Detect which cell encompasses the target text, then output its [x, y] center coordinate. 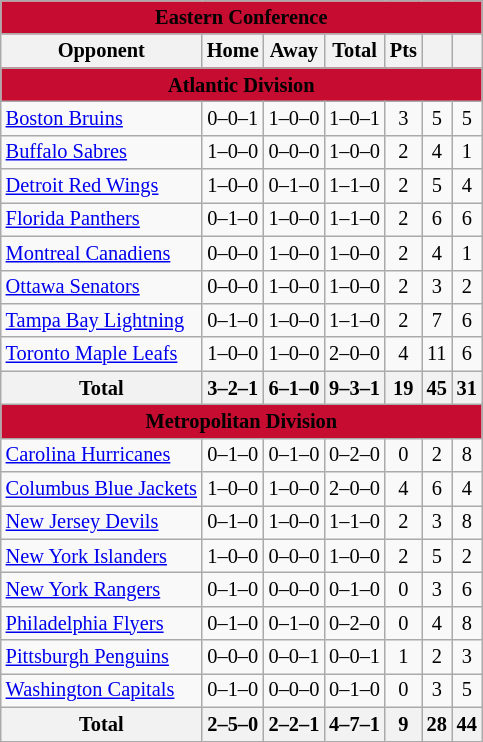
19 [404, 388]
Pts [404, 51]
Atlantic Division [242, 85]
31 [467, 388]
2–5–0 [233, 724]
Carolina Hurricanes [102, 455]
Detroit Red Wings [102, 186]
3–2–1 [233, 388]
Ottawa Senators [102, 287]
9 [404, 724]
Toronto Maple Leafs [102, 354]
Metropolitan Division [242, 421]
Washington Capitals [102, 690]
Away [294, 51]
45 [437, 388]
2–2–1 [294, 724]
Tampa Bay Lightning [102, 320]
Montreal Canadiens [102, 253]
7 [437, 320]
Opponent [102, 51]
44 [467, 724]
New York Islanders [102, 556]
Philadelphia Flyers [102, 623]
Florida Panthers [102, 219]
Columbus Blue Jackets [102, 489]
4–7–1 [354, 724]
Buffalo Sabres [102, 152]
9–3–1 [354, 388]
1–0–1 [354, 118]
Eastern Conference [242, 17]
28 [437, 724]
Pittsburgh Penguins [102, 657]
New Jersey Devils [102, 522]
Home [233, 51]
6–1–0 [294, 388]
New York Rangers [102, 589]
11 [437, 354]
Boston Bruins [102, 118]
